Find where the given text appears and provide that cell's center as (X, Y) coordinate. 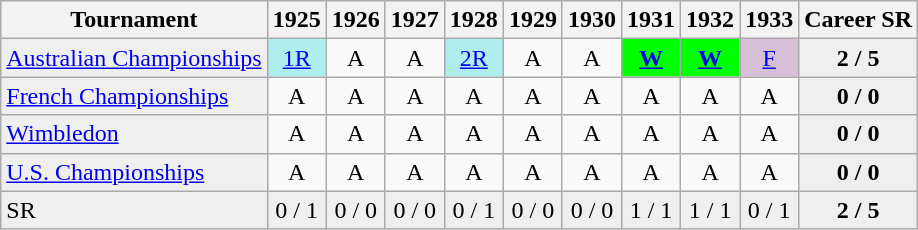
Australian Championships (134, 58)
1927 (414, 20)
1R (296, 58)
Career SR (858, 20)
Wimbledon (134, 134)
1925 (296, 20)
1928 (474, 20)
F (770, 58)
1929 (532, 20)
1933 (770, 20)
1932 (710, 20)
French Championships (134, 96)
SR (134, 210)
1930 (592, 20)
1931 (652, 20)
Tournament (134, 20)
U.S. Championships (134, 172)
1926 (356, 20)
2R (474, 58)
